Return the (x, y) coordinate for the center point of the cell that contains the specified text.  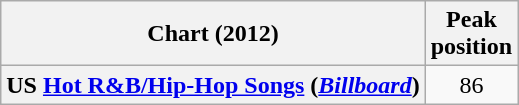
86 (471, 85)
US Hot R&B/Hip-Hop Songs (Billboard) (213, 85)
Chart (2012) (213, 34)
Peakposition (471, 34)
